Search for the cell housing the specified text and yield its [x, y] center coordinate. 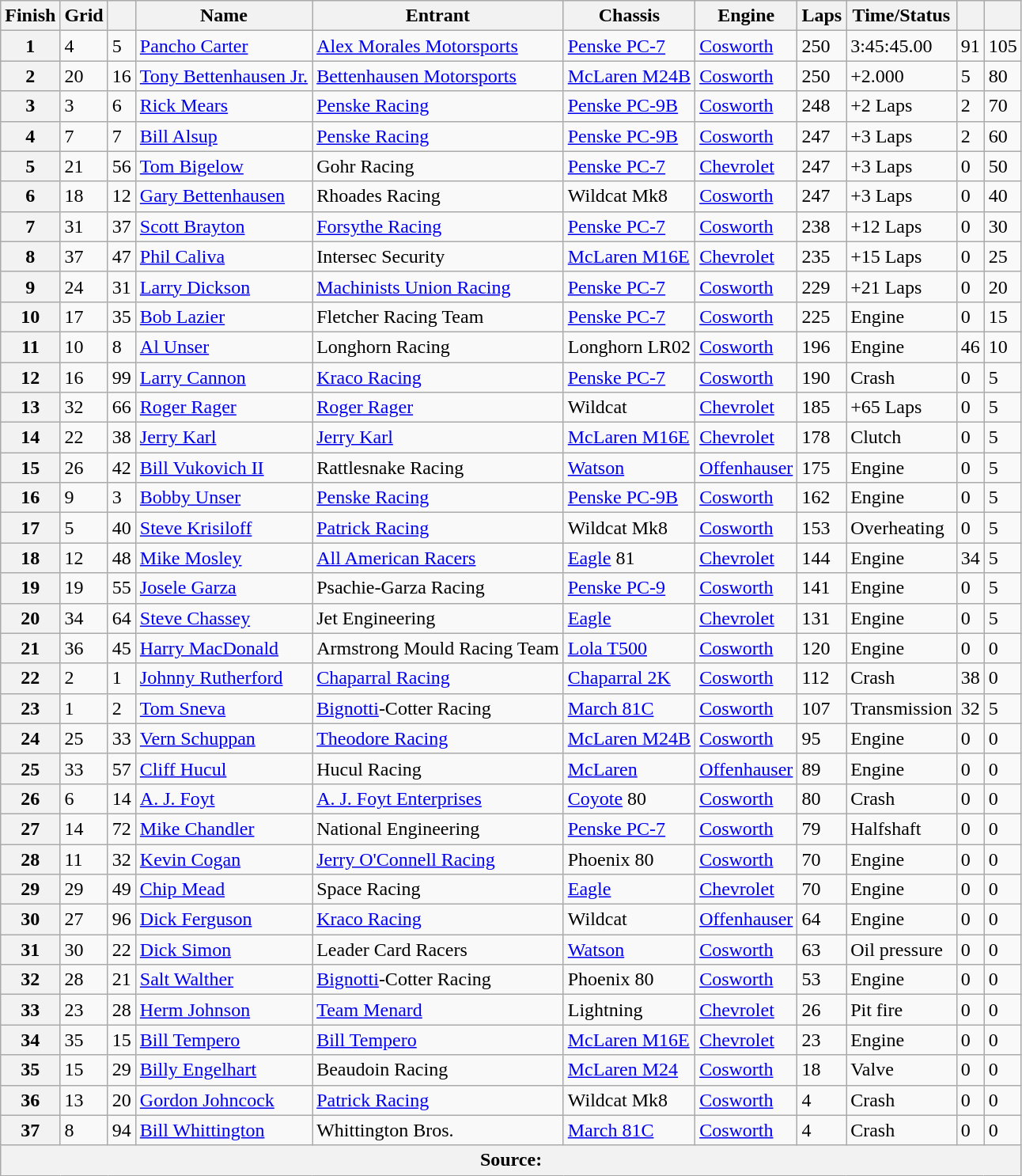
Larry Dickson [223, 286]
Pancho Carter [223, 46]
Phil Caliva [223, 256]
Gohr Racing [438, 166]
Forsythe Racing [438, 226]
Bob Lazier [223, 317]
238 [822, 226]
105 [1003, 46]
Bobby Unser [223, 498]
63 [822, 950]
91 [970, 46]
235 [822, 256]
Bettenhausen Motorsports [438, 76]
Tom Bigelow [223, 166]
141 [822, 588]
45 [122, 648]
79 [822, 829]
Salt Walther [223, 980]
Oil pressure [902, 950]
Clutch [902, 438]
Eagle 81 [629, 558]
Machinists Union Racing [438, 286]
National Engineering [438, 829]
Source: [511, 1160]
3:45:45.00 [902, 46]
99 [122, 377]
Longhorn LR02 [629, 347]
175 [822, 468]
Steve Chassey [223, 618]
Jerry O'Connell Racing [438, 859]
Grid [84, 16]
Transmission [902, 708]
248 [822, 106]
49 [122, 890]
Scott Brayton [223, 226]
Halfshaft [902, 829]
Dick Simon [223, 950]
Tony Bettenhausen Jr. [223, 76]
Cliff Hucul [223, 768]
Billy Engelhart [223, 1070]
47 [122, 256]
Mike Chandler [223, 829]
131 [822, 618]
144 [822, 558]
Theodore Racing [438, 738]
Bill Vukovich II [223, 468]
Name [223, 16]
McLaren [629, 768]
Gordon Johncock [223, 1100]
Harry MacDonald [223, 648]
+2.000 [902, 76]
57 [122, 768]
Lightning [629, 1010]
Al Unser [223, 347]
Bill Alsup [223, 136]
53 [822, 980]
Fletcher Racing Team [438, 317]
Armstrong Mould Racing Team [438, 648]
56 [122, 166]
112 [822, 678]
Rick Mears [223, 106]
Whittington Bros. [438, 1130]
Tom Sneva [223, 708]
A. J. Foyt Enterprises [438, 799]
Steve Krisiloff [223, 528]
89 [822, 768]
All American Racers [438, 558]
225 [822, 317]
Chaparral Racing [438, 678]
50 [1003, 166]
Bill Whittington [223, 1130]
95 [822, 738]
Kevin Cogan [223, 859]
Chassis [629, 16]
Lola T500 [629, 648]
Pit fire [902, 1010]
McLaren M24 [629, 1070]
107 [822, 708]
+21 Laps [902, 286]
Dick Ferguson [223, 920]
Time/Status [902, 16]
190 [822, 377]
Larry Cannon [223, 377]
Hucul Racing [438, 768]
Longhorn Racing [438, 347]
+12 Laps [902, 226]
Laps [822, 16]
Gary Bettenhausen [223, 196]
+15 Laps [902, 256]
Beaudoin Racing [438, 1070]
Rhoades Racing [438, 196]
162 [822, 498]
Alex Morales Motorsports [438, 46]
229 [822, 286]
Psachie-Garza Racing [438, 588]
153 [822, 528]
Josele Garza [223, 588]
42 [122, 468]
Jet Engineering [438, 618]
Johnny Rutherford [223, 678]
Entrant [438, 16]
48 [122, 558]
Intersec Security [438, 256]
Overheating [902, 528]
+65 Laps [902, 408]
Chaparral 2K [629, 678]
66 [122, 408]
72 [122, 829]
Vern Schuppan [223, 738]
Mike Mosley [223, 558]
46 [970, 347]
Herm Johnson [223, 1010]
185 [822, 408]
Penske PC-9 [629, 588]
55 [122, 588]
Valve [902, 1070]
Rattlesnake Racing [438, 468]
178 [822, 438]
+2 Laps [902, 106]
96 [122, 920]
Coyote 80 [629, 799]
A. J. Foyt [223, 799]
Finish [30, 16]
Leader Card Racers [438, 950]
Chip Mead [223, 890]
60 [1003, 136]
Team Menard [438, 1010]
196 [822, 347]
Space Racing [438, 890]
94 [122, 1130]
120 [822, 648]
